Pinpoint the cell where the given text exists, returning its [X, Y] midpoint coordinate. 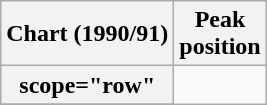
scope="row" [88, 85]
Chart (1990/91) [88, 34]
Peakposition [220, 34]
